Search for the cell housing the specified text and yield its (x, y) center coordinate. 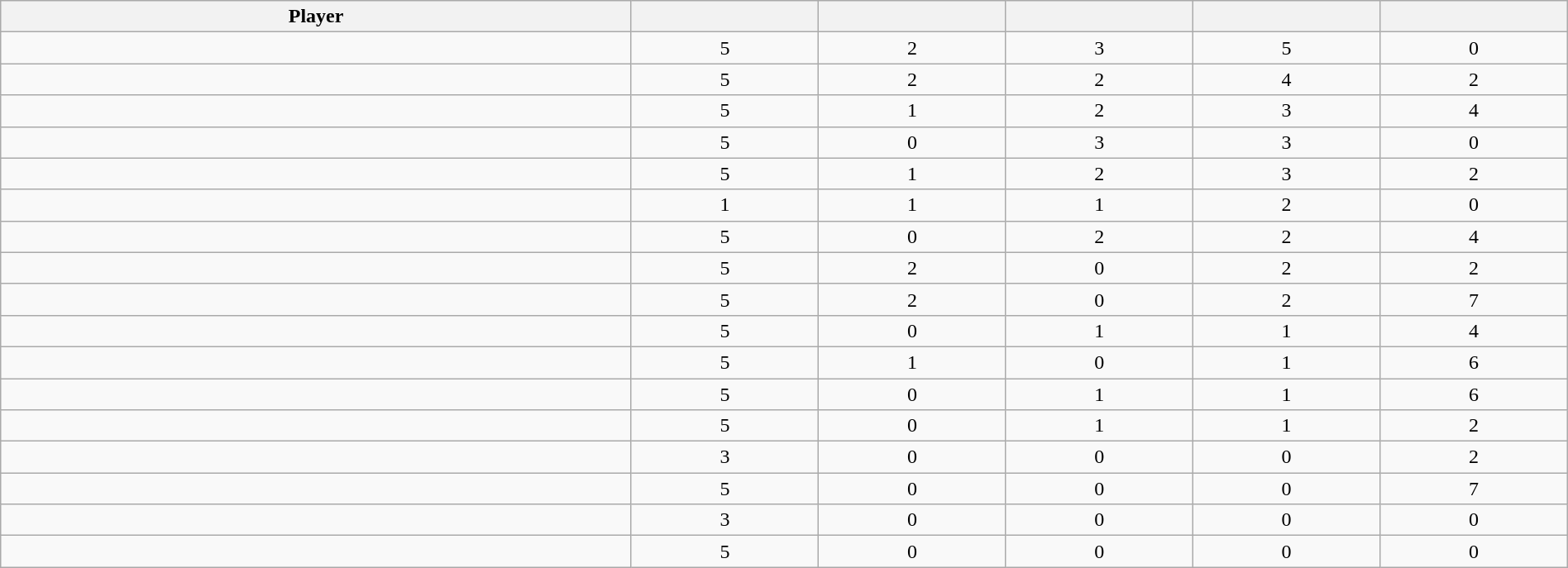
Player (316, 17)
